Extract the (X, Y) coordinate from the center of the cell holding the provided text.  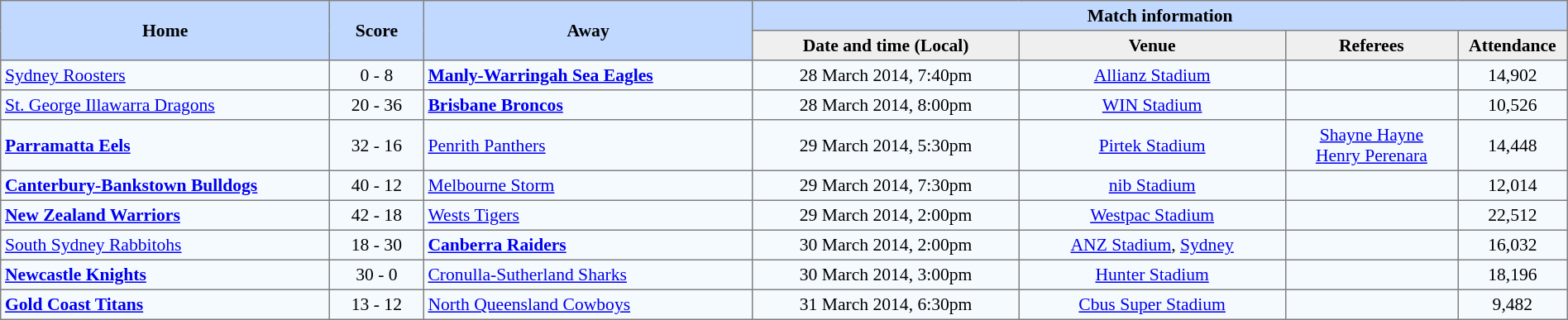
St. George Illawarra Dragons (165, 105)
Canberra Raiders (588, 245)
9,482 (1513, 304)
10,526 (1513, 105)
Wests Tigers (588, 215)
30 - 0 (377, 275)
29 March 2014, 2:00pm (886, 215)
14,902 (1513, 75)
Canterbury-Bankstown Bulldogs (165, 185)
20 - 36 (377, 105)
18 - 30 (377, 245)
Shayne Hayne Henry Perenara (1371, 146)
Gold Coast Titans (165, 304)
Allianz Stadium (1152, 75)
22,512 (1513, 215)
Sydney Roosters (165, 75)
32 - 16 (377, 146)
Penrith Panthers (588, 146)
28 March 2014, 7:40pm (886, 75)
42 - 18 (377, 215)
Brisbane Broncos (588, 105)
14,448 (1513, 146)
Date and time (Local) (886, 45)
Away (588, 31)
Venue (1152, 45)
Cbus Super Stadium (1152, 304)
40 - 12 (377, 185)
13 - 12 (377, 304)
Manly-Warringah Sea Eagles (588, 75)
Newcastle Knights (165, 275)
30 March 2014, 2:00pm (886, 245)
12,014 (1513, 185)
18,196 (1513, 275)
30 March 2014, 3:00pm (886, 275)
28 March 2014, 8:00pm (886, 105)
Melbourne Storm (588, 185)
Match information (1159, 16)
Home (165, 31)
North Queensland Cowboys (588, 304)
Pirtek Stadium (1152, 146)
Cronulla-Sutherland Sharks (588, 275)
ANZ Stadium, Sydney (1152, 245)
New Zealand Warriors (165, 215)
WIN Stadium (1152, 105)
16,032 (1513, 245)
nib Stadium (1152, 185)
Parramatta Eels (165, 146)
Westpac Stadium (1152, 215)
0 - 8 (377, 75)
Attendance (1513, 45)
29 March 2014, 7:30pm (886, 185)
South Sydney Rabbitohs (165, 245)
Hunter Stadium (1152, 275)
29 March 2014, 5:30pm (886, 146)
31 March 2014, 6:30pm (886, 304)
Referees (1371, 45)
Score (377, 31)
